Identify which cell holds the provided text, then report its [x, y] central coordinate. 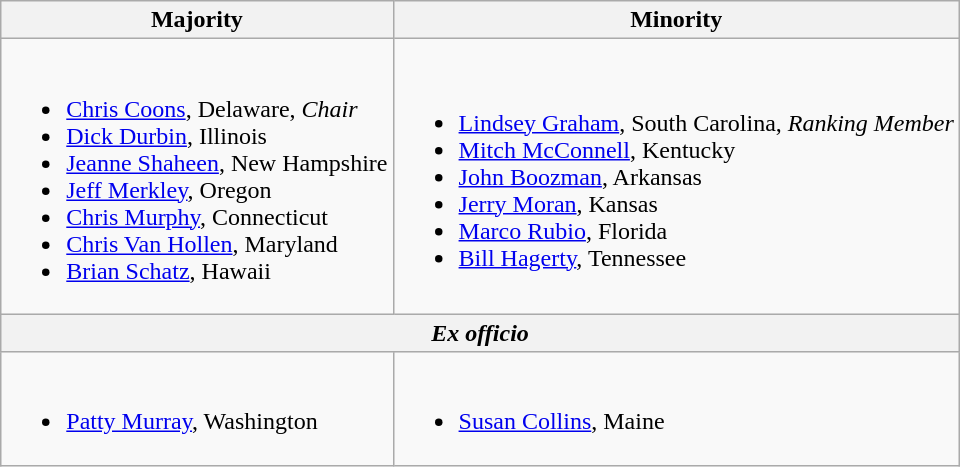
Patty Murray, Washington [197, 408]
Majority [197, 20]
Minority [676, 20]
Susan Collins, Maine [676, 408]
Ex officio [480, 333]
